Extract the [X, Y] coordinate from the center of the cell holding the provided text.  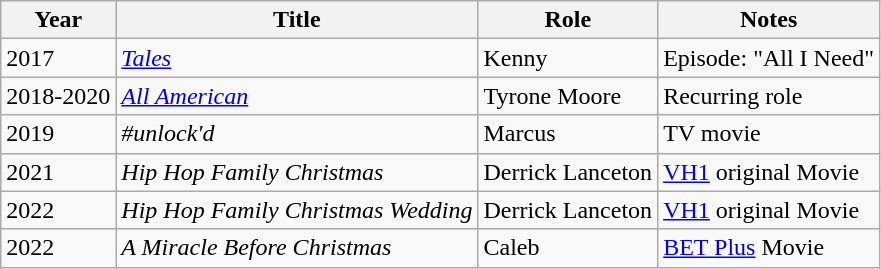
A Miracle Before Christmas [297, 248]
2021 [58, 172]
Kenny [568, 58]
2019 [58, 134]
Year [58, 20]
Hip Hop Family Christmas Wedding [297, 210]
Notes [769, 20]
Marcus [568, 134]
Caleb [568, 248]
2018-2020 [58, 96]
Recurring role [769, 96]
TV movie [769, 134]
Role [568, 20]
Episode: "All I Need" [769, 58]
2017 [58, 58]
Tales [297, 58]
Hip Hop Family Christmas [297, 172]
BET Plus Movie [769, 248]
#unlock'd [297, 134]
Title [297, 20]
Tyrone Moore [568, 96]
All American [297, 96]
